Identify which cell holds the provided text, then report its (x, y) central coordinate. 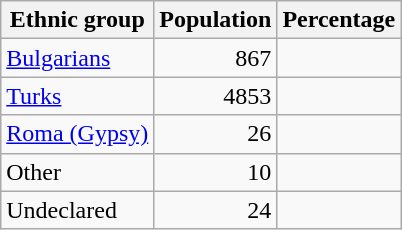
Other (78, 172)
24 (216, 210)
Ethnic group (78, 20)
867 (216, 58)
Undeclared (78, 210)
26 (216, 134)
4853 (216, 96)
Turks (78, 96)
Bulgarians (78, 58)
10 (216, 172)
Population (216, 20)
Percentage (339, 20)
Roma (Gypsy) (78, 134)
